Capture the cell that displays the provided text and extract its [X, Y] central coordinate. 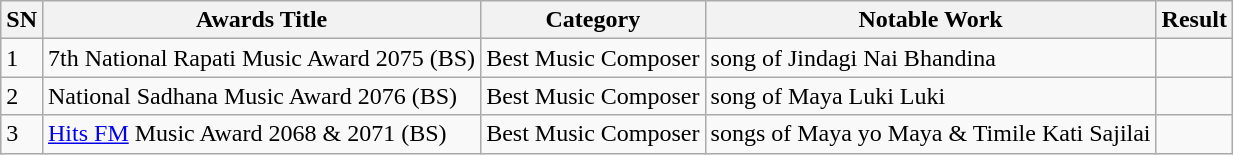
Awards Title [261, 20]
7th National Rapati Music Award 2075 (BS) [261, 58]
song of Jindagi Nai Bhandina [930, 58]
Result [1194, 20]
songs of Maya yo Maya & Timile Kati Sajilai [930, 134]
song of Maya Luki Luki [930, 96]
Hits FM Music Award 2068 & 2071 (BS) [261, 134]
2 [22, 96]
Notable Work [930, 20]
SN [22, 20]
Category [593, 20]
3 [22, 134]
1 [22, 58]
National Sadhana Music Award 2076 (BS) [261, 96]
